For the text-containing cell, return its midpoint in [X, Y] coordinate format. 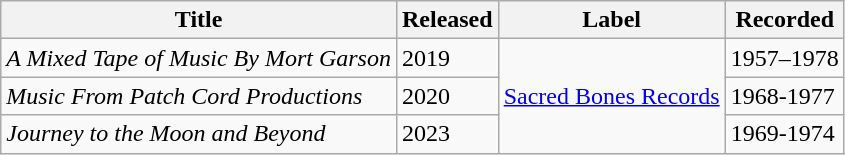
2019 [447, 58]
Label [612, 20]
1957–1978 [784, 58]
Journey to the Moon and Beyond [199, 134]
A Mixed Tape of Music By Mort Garson [199, 58]
Released [447, 20]
Recorded [784, 20]
2023 [447, 134]
Title [199, 20]
2020 [447, 96]
Sacred Bones Records [612, 96]
1968-1977 [784, 96]
Music From Patch Cord Productions [199, 96]
1969-1974 [784, 134]
